Provide the (x, y) coordinate of the cell's center where the given text is located.  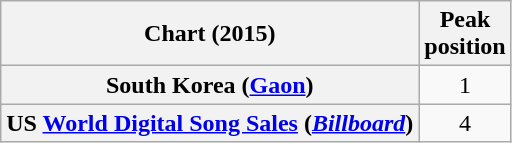
Peakposition (465, 34)
4 (465, 123)
South Korea (Gaon) (210, 85)
US World Digital Song Sales (Billboard) (210, 123)
Chart (2015) (210, 34)
1 (465, 85)
